For the text-containing cell, return its midpoint in (x, y) coordinate format. 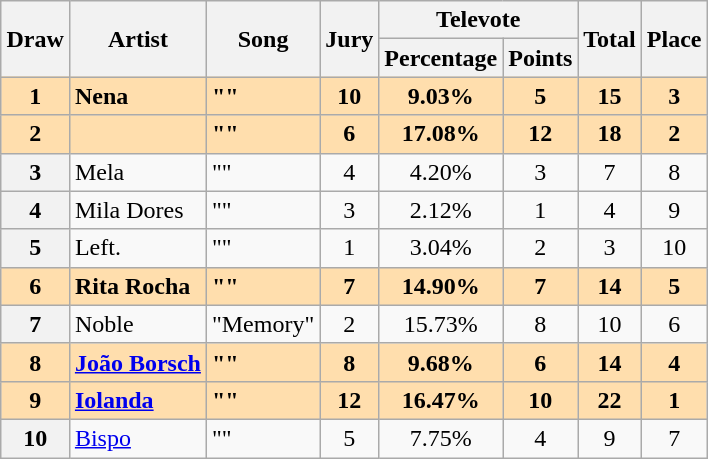
Nena (138, 96)
16.47% (441, 400)
Total (610, 39)
"Memory" (262, 324)
Televote (478, 20)
Mela (138, 172)
9.03% (441, 96)
3.04% (441, 248)
2.12% (441, 210)
Bispo (138, 438)
Points (540, 58)
15 (610, 96)
14.90% (441, 286)
Draw (35, 39)
9.68% (441, 362)
Artist (138, 39)
Place (674, 39)
18 (610, 134)
Iolanda (138, 400)
22 (610, 400)
João Borsch (138, 362)
Mila Dores (138, 210)
17.08% (441, 134)
4.20% (441, 172)
Percentage (441, 58)
Jury (350, 39)
7.75% (441, 438)
Noble (138, 324)
Left. (138, 248)
Rita Rocha (138, 286)
Song (262, 39)
15.73% (441, 324)
